Return (x, y) of the center of cell containing provided text 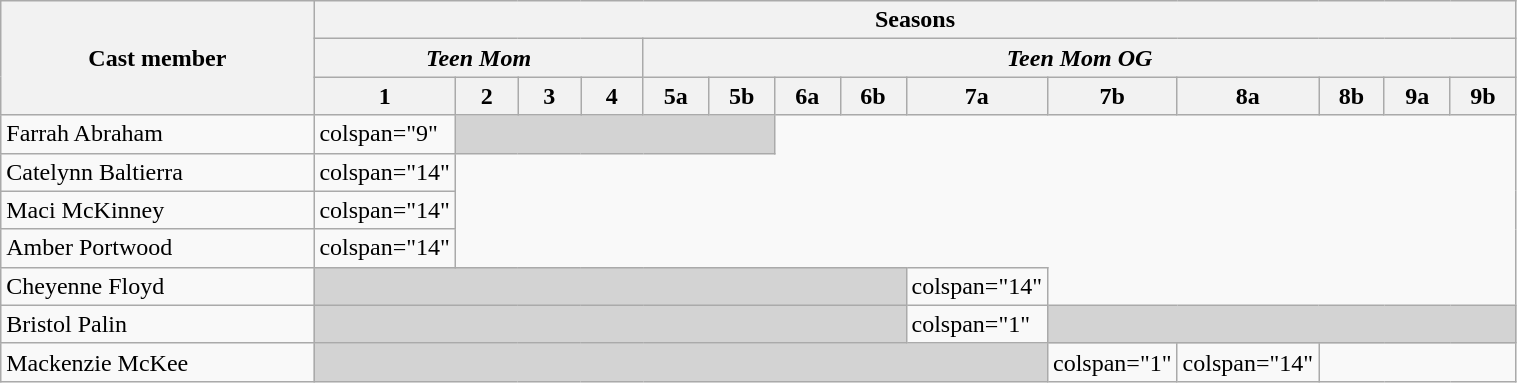
Cast member (158, 58)
7a (977, 96)
Amber Portwood (158, 248)
Farrah Abraham (158, 134)
8b (1352, 96)
9b (1483, 96)
6a (808, 96)
Mackenzie McKee (158, 362)
Catelynn Baltierra (158, 172)
5b (742, 96)
5a (676, 96)
3 (550, 96)
4 (612, 96)
9a (1417, 96)
Teen Mom OG (1080, 58)
7b (1113, 96)
Maci McKinney (158, 210)
Cheyenne Floyd (158, 286)
Bristol Palin (158, 324)
8a (1248, 96)
Seasons (915, 20)
1 (385, 96)
Teen Mom (478, 58)
colspan="9" (385, 134)
2 (486, 96)
6b (873, 96)
